Determine the [x, y] coordinate at the center of the cell enclosing the given text.  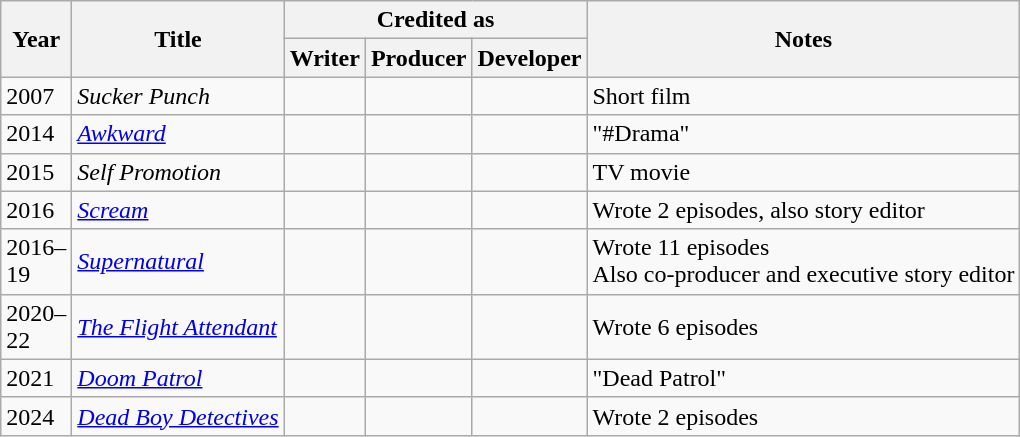
Scream [178, 210]
Self Promotion [178, 172]
2016 [36, 210]
Supernatural [178, 262]
The Flight Attendant [178, 326]
Short film [804, 96]
TV movie [804, 172]
Wrote 6 episodes [804, 326]
Year [36, 39]
Wrote 2 episodes [804, 416]
2020–22 [36, 326]
2021 [36, 378]
Dead Boy Detectives [178, 416]
2014 [36, 134]
Title [178, 39]
"Dead Patrol" [804, 378]
2015 [36, 172]
Writer [324, 58]
2007 [36, 96]
Doom Patrol [178, 378]
Notes [804, 39]
Wrote 11 episodesAlso co-producer and executive story editor [804, 262]
Awkward [178, 134]
Sucker Punch [178, 96]
"#Drama" [804, 134]
Producer [418, 58]
2016–19 [36, 262]
2024 [36, 416]
Developer [530, 58]
Wrote 2 episodes, also story editor [804, 210]
Credited as [436, 20]
